From the cell containing the given text, extract its center point as (x, y) coordinate. 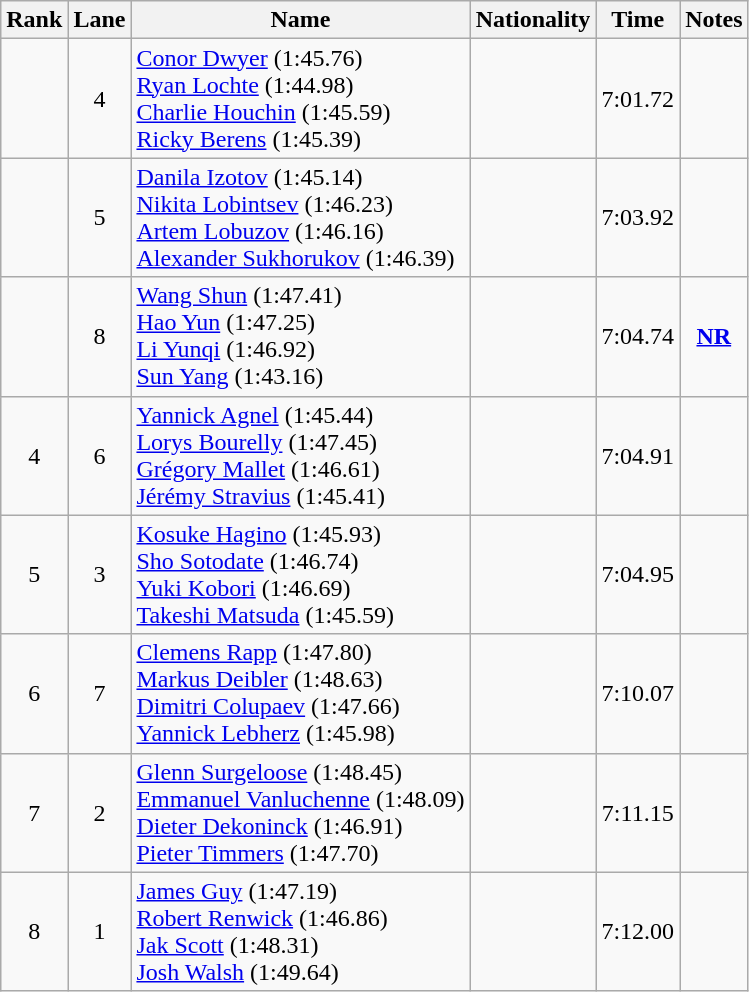
7:01.72 (638, 98)
7:04.74 (638, 336)
Glenn Surgeloose (1:48.45)Emmanuel Vanluchenne (1:48.09)Dieter Dekoninck (1:46.91)Pieter Timmers (1:47.70) (300, 812)
Clemens Rapp (1:47.80)Markus Deibler (1:48.63)Dimitri Colupaev (1:47.66)Yannick Lebherz (1:45.98) (300, 694)
Nationality (533, 20)
Yannick Agnel (1:45.44)Lorys Bourelly (1:47.45)Grégory Mallet (1:46.61)Jérémy Stravius (1:45.41) (300, 456)
James Guy (1:47.19)Robert Renwick (1:46.86)Jak Scott (1:48.31)Josh Walsh (1:49.64) (300, 932)
Kosuke Hagino (1:45.93)Sho Sotodate (1:46.74)Yuki Kobori (1:46.69)Takeshi Matsuda (1:45.59) (300, 574)
Time (638, 20)
Conor Dwyer (1:45.76)Ryan Lochte (1:44.98)Charlie Houchin (1:45.59)Ricky Berens (1:45.39) (300, 98)
1 (100, 932)
3 (100, 574)
2 (100, 812)
7:03.92 (638, 218)
Name (300, 20)
Lane (100, 20)
7:04.91 (638, 456)
Rank (34, 20)
NR (714, 336)
7:11.15 (638, 812)
7:12.00 (638, 932)
7:04.95 (638, 574)
Danila Izotov (1:45.14)Nikita Lobintsev (1:46.23)Artem Lobuzov (1:46.16)Alexander Sukhorukov (1:46.39) (300, 218)
Wang Shun (1:47.41)Hao Yun (1:47.25)Li Yunqi (1:46.92)Sun Yang (1:43.16) (300, 336)
Notes (714, 20)
7:10.07 (638, 694)
